Pinpoint the cell where the given text exists, returning its (x, y) midpoint coordinate. 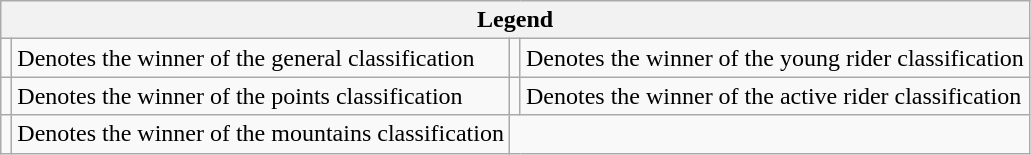
Denotes the winner of the points classification (261, 96)
Denotes the winner of the active rider classification (774, 96)
Denotes the winner of the general classification (261, 58)
Legend (516, 20)
Denotes the winner of the young rider classification (774, 58)
Denotes the winner of the mountains classification (261, 134)
